Return the [X, Y] coordinate for the center point of the cell that contains the specified text.  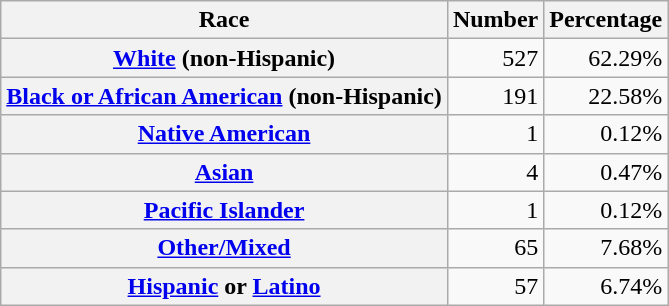
7.68% [606, 248]
Hispanic or Latino [224, 286]
4 [495, 172]
Native American [224, 134]
Asian [224, 172]
White (non-Hispanic) [224, 58]
62.29% [606, 58]
0.47% [606, 172]
Other/Mixed [224, 248]
191 [495, 96]
22.58% [606, 96]
527 [495, 58]
Pacific Islander [224, 210]
65 [495, 248]
Black or African American (non-Hispanic) [224, 96]
Race [224, 20]
Percentage [606, 20]
6.74% [606, 286]
Number [495, 20]
57 [495, 286]
